Locate the cell with the specified text and output its (x, y) center coordinate. 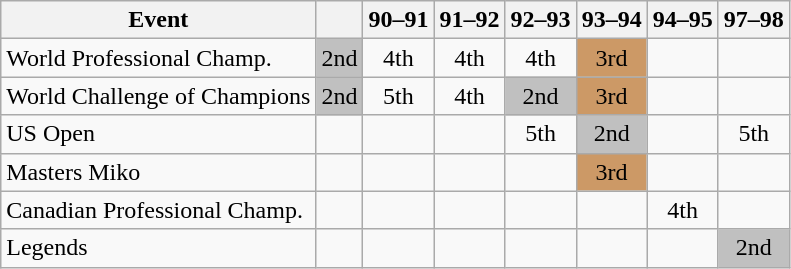
93–94 (612, 20)
Canadian Professional Champ. (158, 210)
Event (158, 20)
97–98 (754, 20)
90–91 (398, 20)
Masters Miko (158, 172)
US Open (158, 134)
World Challenge of Champions (158, 96)
World Professional Champ. (158, 58)
91–92 (470, 20)
94–95 (682, 20)
92–93 (540, 20)
Legends (158, 248)
